Output the (x, y) coordinate of the center of the cell containing the given text.  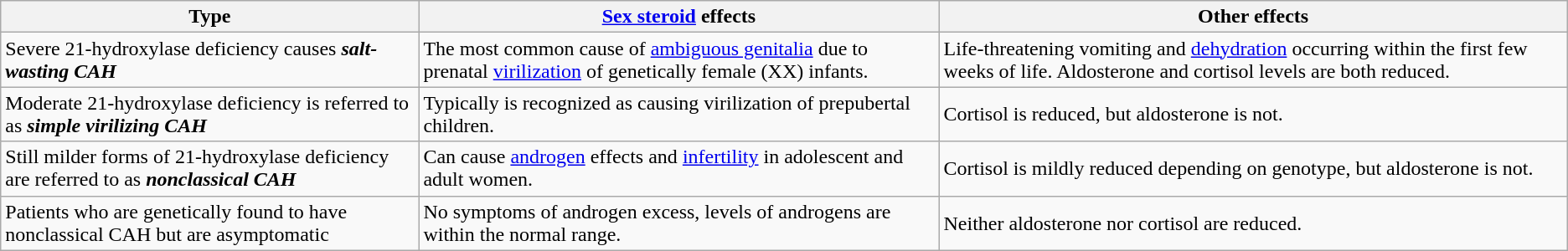
Can cause androgen effects and infertility in adolescent and adult women. (678, 169)
Moderate 21-hydroxylase deficiency is referred to as simple virilizing CAH (209, 114)
The most common cause of ambiguous genitalia due to prenatal virilization of genetically female (XX) infants. (678, 60)
Other effects (1253, 17)
Severe 21-hydroxylase deficiency causes salt-wasting CAH (209, 60)
Cortisol is reduced, but aldosterone is not. (1253, 114)
Cortisol is mildly reduced depending on genotype, but aldosterone is not. (1253, 169)
Patients who are genetically found to have nonclassical CAH but are asymptomatic (209, 223)
No symptoms of androgen excess, levels of androgens are within the normal range. (678, 223)
Neither aldosterone nor cortisol are reduced. (1253, 223)
Typically is recognized as causing virilization of prepubertal children. (678, 114)
Sex steroid effects (678, 17)
Still milder forms of 21-hydroxylase deficiency are referred to as nonclassical CAH (209, 169)
Life-threatening vomiting and dehydration occurring within the first few weeks of life. Aldosterone and cortisol levels are both reduced. (1253, 60)
Type (209, 17)
